From the cell containing the given text, extract its center point as [x, y] coordinate. 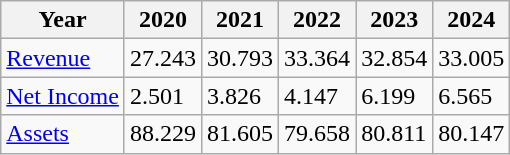
3.826 [240, 96]
2023 [394, 20]
80.147 [472, 134]
Revenue [63, 58]
30.793 [240, 58]
2020 [162, 20]
Year [63, 20]
79.658 [318, 134]
81.605 [240, 134]
6.199 [394, 96]
2021 [240, 20]
80.811 [394, 134]
33.364 [318, 58]
2024 [472, 20]
2.501 [162, 96]
4.147 [318, 96]
6.565 [472, 96]
2022 [318, 20]
88.229 [162, 134]
Assets [63, 134]
Net Income [63, 96]
32.854 [394, 58]
27.243 [162, 58]
33.005 [472, 58]
